Output the (x, y) coordinate of the center of the cell containing the given text.  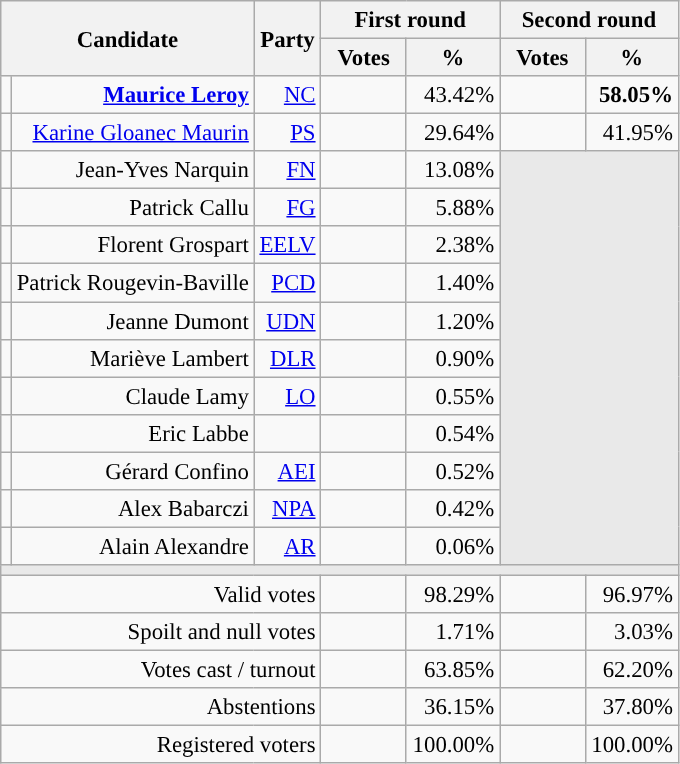
NPA (288, 509)
Claude Lamy (132, 396)
0.52% (452, 471)
2.38% (452, 245)
Candidate (128, 38)
First round (410, 20)
0.55% (452, 396)
FN (288, 170)
Spoilt and null votes (161, 632)
5.88% (452, 208)
0.90% (452, 358)
Registered voters (161, 745)
Florent Grospart (132, 245)
Jean-Yves Narquin (132, 170)
LO (288, 396)
41.95% (632, 133)
Karine Gloanec Maurin (132, 133)
58.05% (632, 95)
36.15% (452, 707)
98.29% (452, 594)
62.20% (632, 670)
Jeanne Dumont (132, 321)
Gérard Confino (132, 471)
Votes cast / turnout (161, 670)
UDN (288, 321)
29.64% (452, 133)
0.42% (452, 509)
Mariève Lambert (132, 358)
AR (288, 546)
Abstentions (161, 707)
Patrick Rougevin-Baville (132, 283)
96.97% (632, 594)
1.40% (452, 283)
DLR (288, 358)
Valid votes (161, 594)
1.20% (452, 321)
43.42% (452, 95)
37.80% (632, 707)
PCD (288, 283)
FG (288, 208)
NC (288, 95)
EELV (288, 245)
Maurice Leroy (132, 95)
Alex Babarczi (132, 509)
Eric Labbe (132, 433)
PS (288, 133)
Patrick Callu (132, 208)
Party (288, 38)
3.03% (632, 632)
1.71% (452, 632)
63.85% (452, 670)
Second round (590, 20)
0.54% (452, 433)
13.08% (452, 170)
AEI (288, 471)
0.06% (452, 546)
Alain Alexandre (132, 546)
